Capture the cell that displays the provided text and extract its (X, Y) central coordinate. 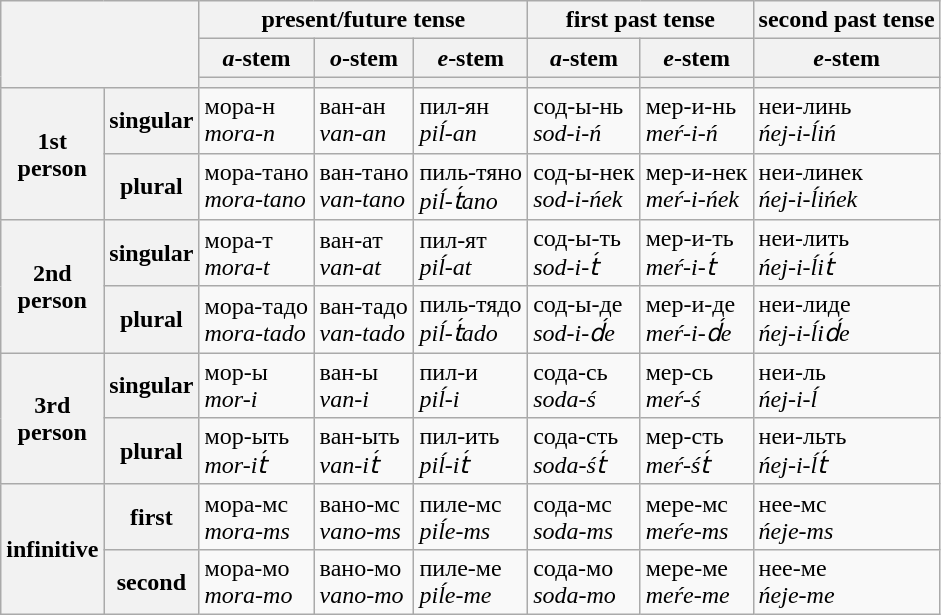
содa-стьsoda-śt́ (584, 452)
ван-ыvan-i (364, 386)
мора-таноmora-tano (256, 186)
неи-льтьńej-i-ĺt́ (846, 452)
ван-анvan-an (364, 120)
second past tense (846, 20)
неи-льńej-i-ĺ (846, 386)
пил-иpiĺ-i (471, 386)
сода-мсsoda-ms (584, 516)
мере-меmeŕe-me (696, 582)
ван-тадоvan-tado (364, 320)
содa-сьsoda-ś (584, 386)
вано-мсvano-ms (364, 516)
пил-ятpiĺ-at (471, 254)
пил-янpiĺ-an (471, 120)
second (152, 582)
неи-линекńej-i-ĺińek (846, 186)
мер-и-ньmeŕ-i-ń (696, 120)
нее-мсńeje-ms (846, 516)
пиль-тяноpiĺ-t́ano (471, 186)
3rdperson (52, 419)
вано-моvano-mo (364, 582)
o-stem (364, 58)
мора-моmora-mo (256, 582)
1stperson (52, 154)
сод-ы-ньsod-i-ń (584, 120)
неи-литьńej-i-ĺit́ (846, 254)
first (152, 516)
мер-и-тьmeŕ-i-t́ (696, 254)
сод-ы-деsod-i-d́e (584, 320)
ван-таноvan-tano (364, 186)
сода-моsoda-mo (584, 582)
мер-стьmeŕ-śt́ (696, 452)
мора-нmora-n (256, 120)
нее-меńeje-me (846, 582)
мер-сьmeŕ-ś (696, 386)
пиль-тядоpiĺ-t́ado (471, 320)
мор-ытьmor-it́ (256, 452)
first past tense (640, 20)
present/future tense (364, 20)
мор-ыmor-i (256, 386)
2ndperson (52, 286)
ван-атvan-at (364, 254)
неи-линьńej-i-ĺiń (846, 120)
неи-лидеńej-i-ĺid́e (846, 320)
пиле-меpiĺe-me (471, 582)
сод-ы-некsod-i-ńek (584, 186)
мер-и-некmeŕ-i-ńek (696, 186)
мора-мсmora-ms (256, 516)
мора-тmora-t (256, 254)
пил-итьpiĺ-it́ (471, 452)
infinitive (52, 549)
мора-тадоmora-tado (256, 320)
сод-ы-тьsod-i-t́ (584, 254)
пиле-мсpiĺe-ms (471, 516)
ван-ытьvan-it́ (364, 452)
мер-и-деmeŕ-i-d́e (696, 320)
мере-мсmeŕe-ms (696, 516)
